For the text-containing cell, return its midpoint in [X, Y] coordinate format. 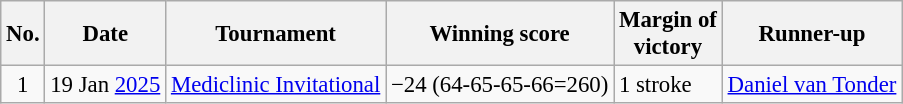
Date [106, 34]
1 [23, 85]
Daniel van Tonder [812, 85]
Runner-up [812, 34]
Tournament [276, 34]
Winning score [500, 34]
19 Jan 2025 [106, 85]
Mediclinic Invitational [276, 85]
Margin ofvictory [668, 34]
No. [23, 34]
−24 (64-65-65-66=260) [500, 85]
1 stroke [668, 85]
